From the cell containing the given text, extract its center point as (X, Y) coordinate. 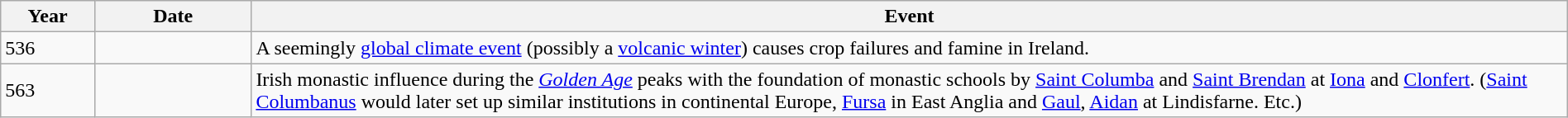
Date (172, 17)
Event (910, 17)
Year (48, 17)
536 (48, 48)
563 (48, 91)
A seemingly global climate event (possibly a volcanic winter) causes crop failures and famine in Ireland. (910, 48)
